From the cell containing the given text, extract its center point as (X, Y) coordinate. 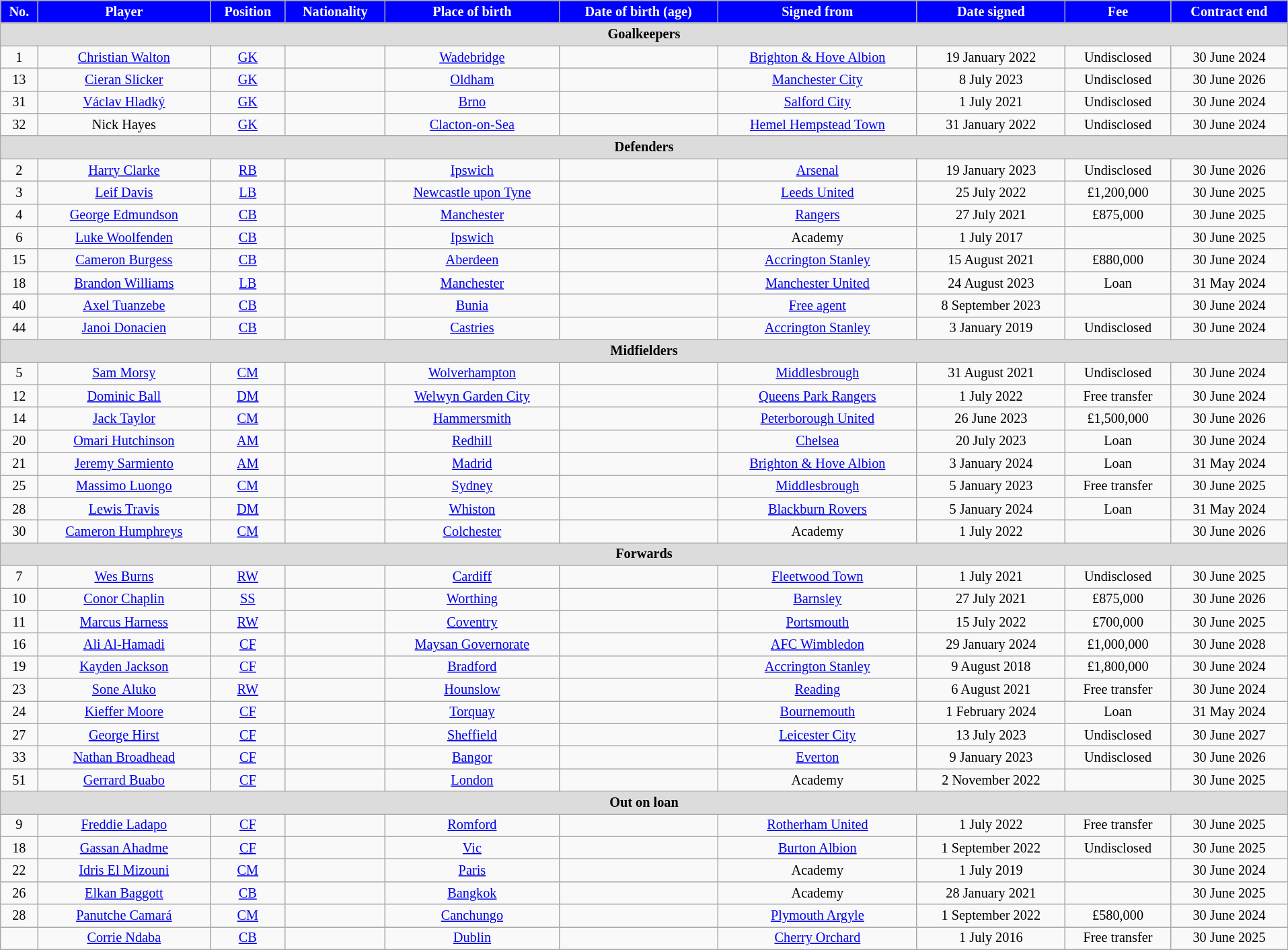
Gassan Ahadme (124, 848)
Romford (472, 825)
Peterborough United (817, 418)
31 January 2022 (991, 124)
30 June 2027 (1229, 735)
Rotherham United (817, 825)
Massimo Luongo (124, 486)
Manchester City (817, 79)
George Hirst (124, 735)
Rangers (817, 215)
Oldham (472, 79)
14 (19, 418)
24 August 2023 (991, 283)
6 August 2021 (991, 690)
£880,000 (1118, 260)
Brno (472, 102)
9 August 2018 (991, 667)
Position (248, 11)
Jeremy Sarmiento (124, 463)
29 January 2024 (991, 644)
Idris El Mizouni (124, 870)
Clacton-on-Sea (472, 124)
Aberdeen (472, 260)
Defenders (644, 147)
£700,000 (1118, 622)
11 (19, 622)
20 (19, 441)
24 (19, 712)
Cameron Humphreys (124, 531)
Everton (817, 757)
Bournemouth (817, 712)
20 July 2023 (991, 441)
£1,500,000 (1118, 418)
Plymouth Argyle (817, 916)
Forwards (644, 554)
1 February 2024 (991, 712)
Date signed (991, 11)
Dominic Ball (124, 396)
London (472, 780)
Wolverhampton (472, 373)
Elkan Baggott (124, 893)
Axel Tuanzebe (124, 305)
Kieffer Moore (124, 712)
10 (19, 599)
Sam Morsy (124, 373)
Out on loan (644, 803)
5 (19, 373)
Whiston (472, 509)
Václav Hladký (124, 102)
Madrid (472, 463)
31 August 2021 (991, 373)
Queens Park Rangers (817, 396)
Cameron Burgess (124, 260)
Christian Walton (124, 56)
Wes Burns (124, 576)
13 (19, 79)
19 January 2023 (991, 170)
26 (19, 893)
33 (19, 757)
Cieran Slicker (124, 79)
22 (19, 870)
Manchester United (817, 283)
Omari Hutchinson (124, 441)
15 (19, 260)
15 July 2022 (991, 622)
£1,800,000 (1118, 667)
Maysan Governorate (472, 644)
Sydney (472, 486)
Dublin (472, 938)
Bradford (472, 667)
Date of birth (age) (638, 11)
Brandon Williams (124, 283)
Hammersmith (472, 418)
Place of birth (472, 11)
Ali Al-Hamadi (124, 644)
5 January 2023 (991, 486)
Jack Taylor (124, 418)
Marcus Harness (124, 622)
Bunia (472, 305)
Sone Aluko (124, 690)
Barnsley (817, 599)
19 (19, 667)
Canchungo (472, 916)
Lewis Travis (124, 509)
19 January 2022 (991, 56)
2 November 2022 (991, 780)
26 June 2023 (991, 418)
25 (19, 486)
RB (248, 170)
40 (19, 305)
Janoi Donacien (124, 328)
Worthing (472, 599)
Kayden Jackson (124, 667)
31 (19, 102)
8 September 2023 (991, 305)
28 January 2021 (991, 893)
Bangkok (472, 893)
Nationality (335, 11)
Leeds United (817, 192)
£1,000,000 (1118, 644)
13 July 2023 (991, 735)
2 (19, 170)
7 (19, 576)
9 January 2023 (991, 757)
51 (19, 780)
Coventry (472, 622)
Sheffield (472, 735)
SS (248, 599)
Torquay (472, 712)
Vic (472, 848)
30 (19, 531)
15 August 2021 (991, 260)
5 January 2024 (991, 509)
4 (19, 215)
£580,000 (1118, 916)
Bangor (472, 757)
21 (19, 463)
Freddie Ladapo (124, 825)
8 July 2023 (991, 79)
Reading (817, 690)
Corrie Ndaba (124, 938)
Paris (472, 870)
25 July 2022 (991, 192)
Cardiff (472, 576)
Redhill (472, 441)
Conor Chaplin (124, 599)
Castries (472, 328)
No. (19, 11)
Fleetwood Town (817, 576)
Salford City (817, 102)
Cherry Orchard (817, 938)
1 July 2017 (991, 237)
9 (19, 825)
Signed from (817, 11)
Panutche Camará (124, 916)
Burton Albion (817, 848)
Leif Davis (124, 192)
Wadebridge (472, 56)
Player (124, 11)
Leicester City (817, 735)
Nathan Broadhead (124, 757)
Nick Hayes (124, 124)
1 July 2016 (991, 938)
AFC Wimbledon (817, 644)
Arsenal (817, 170)
1 (19, 56)
30 June 2028 (1229, 644)
Hemel Hempstead Town (817, 124)
Harry Clarke (124, 170)
Portsmouth (817, 622)
£1,200,000 (1118, 192)
Free agent (817, 305)
16 (19, 644)
3 (19, 192)
23 (19, 690)
Gerrard Buabo (124, 780)
Goalkeepers (644, 34)
3 January 2019 (991, 328)
3 January 2024 (991, 463)
32 (19, 124)
6 (19, 237)
Welwyn Garden City (472, 396)
Newcastle upon Tyne (472, 192)
Contract end (1229, 11)
Blackburn Rovers (817, 509)
44 (19, 328)
Luke Woolfenden (124, 237)
Hounslow (472, 690)
George Edmundson (124, 215)
27 (19, 735)
Chelsea (817, 441)
Midfielders (644, 350)
12 (19, 396)
1 July 2019 (991, 870)
Fee (1118, 11)
Colchester (472, 531)
